Pinpoint the cell where the given text exists, returning its (X, Y) midpoint coordinate. 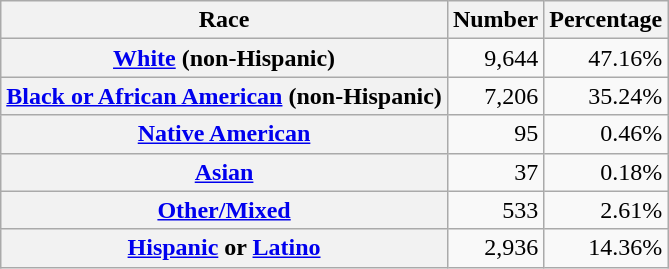
47.16% (606, 58)
Asian (224, 172)
0.46% (606, 134)
Native American (224, 134)
7,206 (495, 96)
2,936 (495, 248)
Race (224, 20)
Other/Mixed (224, 210)
Number (495, 20)
37 (495, 172)
95 (495, 134)
Hispanic or Latino (224, 248)
533 (495, 210)
Black or African American (non-Hispanic) (224, 96)
Percentage (606, 20)
14.36% (606, 248)
2.61% (606, 210)
35.24% (606, 96)
9,644 (495, 58)
0.18% (606, 172)
White (non-Hispanic) (224, 58)
